Pinpoint the cell where the given text exists, returning its (x, y) midpoint coordinate. 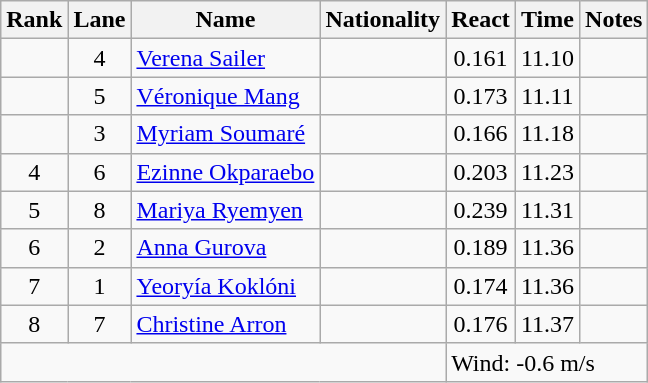
11.37 (547, 324)
0.174 (481, 286)
Ezinne Okparaebo (226, 172)
Wind: -0.6 m/s (547, 362)
0.239 (481, 210)
Anna Gurova (226, 248)
Nationality (383, 20)
Véronique Mang (226, 96)
11.11 (547, 96)
0.176 (481, 324)
0.166 (481, 134)
0.189 (481, 248)
Mariya Ryemyen (226, 210)
React (481, 20)
Name (226, 20)
Yeoryía Koklóni (226, 286)
Lane (100, 20)
3 (100, 134)
Verena Sailer (226, 58)
11.10 (547, 58)
0.161 (481, 58)
Time (547, 20)
11.23 (547, 172)
1 (100, 286)
2 (100, 248)
0.173 (481, 96)
0.203 (481, 172)
Myriam Soumaré (226, 134)
Christine Arron (226, 324)
11.18 (547, 134)
Rank (34, 20)
Notes (614, 20)
11.31 (547, 210)
